Identify which cell holds the provided text, then report its (X, Y) central coordinate. 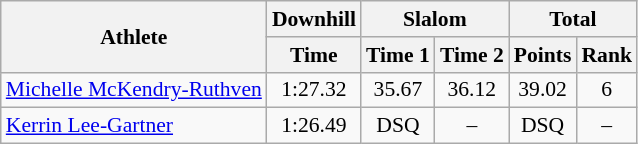
Points (543, 55)
6 (606, 90)
Michelle McKendry-Ruthven (134, 90)
Time 1 (398, 55)
39.02 (543, 90)
Athlete (134, 36)
Kerrin Lee-Gartner (134, 126)
Downhill (314, 19)
Time 2 (472, 55)
1:27.32 (314, 90)
Rank (606, 55)
36.12 (472, 90)
35.67 (398, 90)
Total (573, 19)
Slalom (435, 19)
1:26.49 (314, 126)
Time (314, 55)
